Return [X, Y] of the center of cell containing provided text 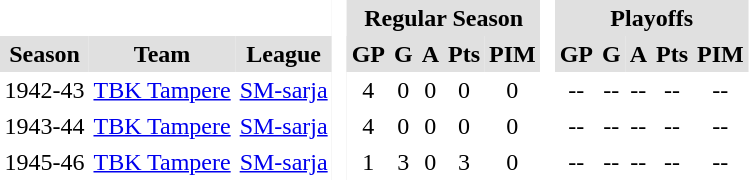
League [284, 54]
1 [368, 162]
Regular Season [444, 18]
1945-46 [44, 162]
Playoffs [652, 18]
Team [162, 54]
1942-43 [44, 90]
1943-44 [44, 126]
Season [44, 54]
